Scan for the cell matching the given text and deliver its (X, Y) coordinate at center. 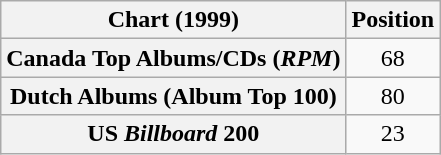
23 (393, 134)
Position (393, 20)
Dutch Albums (Album Top 100) (174, 96)
68 (393, 58)
Chart (1999) (174, 20)
Canada Top Albums/CDs (RPM) (174, 58)
US Billboard 200 (174, 134)
80 (393, 96)
